Extract the (X, Y) coordinate from the center of the cell holding the provided text.  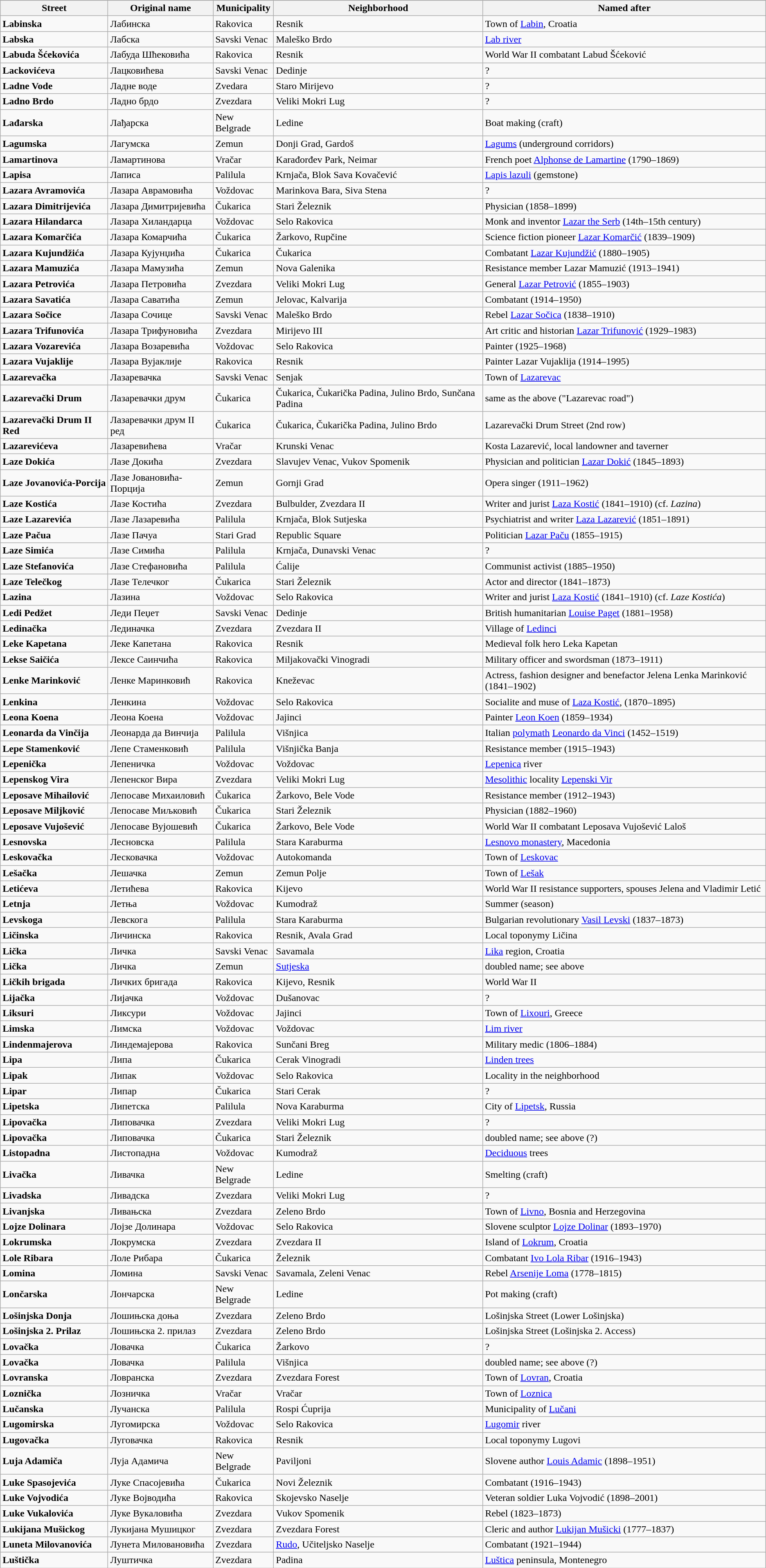
Лунета Миловановића (160, 1545)
Lenke Marinković (54, 681)
Laze Simića (54, 551)
Leke Kapetana (54, 644)
Kosta Lazarević, local landowner and taverner (624, 446)
Ledinačka (54, 628)
Medieval folk hero Leka Kapetan (624, 644)
Лепе Стаменковић (160, 748)
Novi Železnik (378, 1482)
Ладне воде (160, 86)
Resistance member Lazar Mamuzić (1913–1941) (624, 268)
Actress, fashion designer and benefactor Jelena Lenka Marinković (1841–1902) (624, 681)
Лазе Костића (160, 504)
Лепосаве Михаиловић (160, 795)
Village of Ledinci (624, 628)
Town of Livno, Bosnia and Herzegovina (624, 1211)
Ленкина (160, 702)
Лазара Димитријевића (160, 206)
Лазара Саватића (160, 299)
Левскога (160, 920)
Local toponymy Lugovi (624, 1440)
Krnjača, Blok Sava Kovačević (378, 175)
Lackovićeva (54, 70)
Combatant Ivo Lola Ribar (1916–1943) (624, 1258)
Leonarda da Vinčija (54, 733)
Železnik (378, 1258)
Nova Galenika (378, 268)
Sunčani Breg (378, 1044)
Veteran soldier Luka Vojvodić (1898–2001) (624, 1498)
Leskovačka (54, 857)
Painter Lazar Vujaklija (1914–1995) (624, 362)
Лепосаве Вујошевић (160, 826)
Лошињска 2. прилаз (160, 1331)
Psychiatrist and writer Laza Lazarević (1851–1891) (624, 520)
Lomina (54, 1273)
Actor and director (1841–1873) (624, 582)
Лепосаве Миљковић (160, 811)
Senjak (378, 377)
Žarkovo (378, 1347)
Lazara Hilandarca (54, 222)
Лексе Саинчића (160, 659)
Lazara Vozarevića (54, 346)
Luke Vojvodića (54, 1498)
Paviljoni (378, 1461)
Luštica peninsula, Montenegro (624, 1560)
Лабуда Шћековића (160, 55)
Lole Ribara (54, 1258)
Mirijevo III (378, 331)
Physician and politician Lazar Dokić (1845–1893) (624, 461)
Lošinjska 2. Prilaz (54, 1331)
Krnjača, Blok Sutjeska (378, 520)
Летња (160, 904)
Sutjeska (378, 966)
Lazara Vujaklije (54, 362)
Monk and inventor Lazar the Serb (14th–15th century) (624, 222)
Mesolithic locality Lepenski Vir (624, 780)
Kijevo (378, 889)
Лоле Рибара (160, 1258)
Листопадна (160, 1153)
Lab river (624, 39)
Линдемајерова (160, 1044)
Lagumska (54, 144)
Luja Adamiča (54, 1461)
Summer (season) (624, 904)
Lugomir river (624, 1424)
Town of Loznica (624, 1393)
Lepenička (54, 764)
Rebel Arsenije Loma (1778–1815) (624, 1273)
Labinska (54, 24)
Smelting (craft) (624, 1174)
Lazara Savatića (54, 299)
Лукијана Мушицког (160, 1529)
Resnik, Avala Grad (378, 935)
Leona Koena (54, 717)
Лазе Докића (160, 461)
Lošinjska Street (Lošinjska 2. Access) (624, 1331)
Slovene author Louis Adamic (1898–1951) (624, 1461)
Лазаревачки друм II ред (160, 425)
British humanitarian Louise Paget (1881–1958) (624, 613)
Лешачка (160, 873)
Липар (160, 1091)
Лабинска (160, 24)
Ladne Vode (54, 86)
French poet Alphonse de Lamartine (1790–1869) (624, 159)
World War II combatant Labud Šćeković (624, 55)
Lamartinova (54, 159)
Lim river (624, 1029)
Леона Коена (160, 717)
Lazarevačka (54, 377)
Town of Leskovac (624, 857)
Лагумска (160, 144)
Лединачка (160, 628)
Luštička (54, 1560)
Лазаревачка (160, 377)
Locality in the neighborhood (624, 1075)
Resistance member (1912–1943) (624, 795)
Lapisa (54, 175)
Slavujev Venac, Vukov Spomenik (378, 461)
Leposave Miljković (54, 811)
Lazarevački Drum II Red (54, 425)
Ликсури (160, 1013)
Лазара Трифуновића (160, 331)
Лазе Симића (160, 551)
Лесновска (160, 842)
Лазаревићева (160, 446)
Rebel (1823–1873) (624, 1513)
Skojevsko Naselje (378, 1498)
Liksuri (54, 1013)
Donji Grad, Gardoš (378, 144)
Laze Pačua (54, 535)
Luke Spasojevića (54, 1482)
Лозничка (160, 1393)
Лазара Аврамовића (160, 190)
City of Lipetsk, Russia (624, 1107)
Лацковићева (160, 70)
Jelovac, Kalvarija (378, 299)
Municipality of Lučani (624, 1409)
Listopadna (54, 1153)
Science fiction pioneer Lazar Komarčić (1839–1909) (624, 237)
Lugovačka (54, 1440)
Lipa (54, 1060)
Town of Lovran, Croatia (624, 1378)
Луговачка (160, 1440)
Town of Lazarevac (624, 377)
Military officer and swordsman (1873–1911) (624, 659)
Lesnovo monastery, Macedonia (624, 842)
Лазара Хиландарца (160, 222)
Лазе Лазаревића (160, 520)
Lazara Mamuzića (54, 268)
Labska (54, 39)
Livačka (54, 1174)
Italian polymath Leonardo da Vinci (1452–1519) (624, 733)
Stari Cerak (378, 1091)
Lošinjska Street (Lower Lošinjska) (624, 1316)
Лазина (160, 597)
Rospi Ćuprija (378, 1409)
Лимска (160, 1029)
Ličinska (54, 935)
Krnjača, Dunavski Venac (378, 551)
Savamala, Zeleni Venac (378, 1273)
Neighborhood (378, 8)
Nova Karaburma (378, 1107)
Lipetska (54, 1107)
Livanjska (54, 1211)
Gornji Grad (378, 483)
Ламартинова (160, 159)
Lučanska (54, 1409)
Lesnovska (54, 842)
Lazara Sočice (54, 315)
doubled name; see above (624, 966)
Lazarevićeva (54, 446)
Ličkih brigada (54, 982)
Лабска (160, 39)
Painter (1925–1968) (624, 346)
Deciduous trees (624, 1153)
Lešačka (54, 873)
Леке Капетана (160, 644)
Žarkovo, Rupčine (378, 237)
Čukarica, Čukarička Padina, Julino Brdo (378, 425)
Labuda Šćekovića (54, 55)
Лазе Телечког (160, 582)
Slovene sculptor Lojze Dolinar (1893–1970) (624, 1226)
Ливачка (160, 1174)
Laze Stefanovića (54, 566)
Лазе Стефановића (160, 566)
Лазара Сочице (160, 315)
Krunski Venac (378, 446)
Laze Telečkog (54, 582)
Лаписа (160, 175)
Луке Вукаловића (160, 1513)
Bulbulder, Zvezdara II (378, 504)
Лазара Мамузића (160, 268)
Ломина (160, 1273)
Autokomanda (378, 857)
Липак (160, 1075)
Loznička (54, 1393)
Leposave Vujošević (54, 826)
Lagums (underground corridors) (624, 144)
Art critic and historian Lazar Trifunović (1929–1983) (624, 331)
Лијачка (160, 998)
Леонарда да Винчија (160, 733)
Višnjička Banja (378, 748)
Karađorđev Park, Neimar (378, 159)
World War II resistance supporters, spouses Jelena and Vladimir Letić (624, 889)
Street (54, 8)
Named after (624, 8)
Ливањска (160, 1211)
Lindenmajerova (54, 1044)
Lazara Komarčića (54, 237)
same as the above ("Lazarevac road") (624, 398)
Lošinjska Donja (54, 1316)
Lazara Avramovića (54, 190)
Boat making (craft) (624, 123)
Lepenskog Vira (54, 780)
Ленке Маринковић (160, 681)
Town of Labin, Croatia (624, 24)
Lazarevački Drum Street (2nd row) (624, 425)
Ledi Pedžet (54, 613)
Dušanovac (378, 998)
World War II (624, 982)
Politician Lazar Paču (1855–1915) (624, 535)
Livadska (54, 1195)
Lika region, Croatia (624, 951)
Лојзе Долинара (160, 1226)
Combatant (1914–1950) (624, 299)
Luke Vukalovića (54, 1513)
Lazara Trifunovića (54, 331)
Лугомирска (160, 1424)
Town of Lixouri, Greece (624, 1013)
Laze Dokića (54, 461)
Cleric and author Lukijan Mušicki (1777–1837) (624, 1529)
Vukov Spomenik (378, 1513)
Ćalije (378, 566)
Physician (1882–1960) (624, 811)
Military medic (1806–1884) (624, 1044)
Лазара Комарчића (160, 237)
Writer and jurist Laza Kostić (1841–1910) (cf. Laze Kostića) (624, 597)
Letnja (54, 904)
Лончарска (160, 1294)
Miljakovački Vinogradi (378, 659)
Lazarevački Drum (54, 398)
Socialite and muse of Laza Kostić, (1870–1895) (624, 702)
Stari Grad (243, 535)
Island of Lokrum, Croatia (624, 1242)
Lazara Petrovića (54, 284)
Lončarska (54, 1294)
Ладно брдо (160, 101)
Личинска (160, 935)
Лазара Петровића (160, 284)
Staro Mirijevo (378, 86)
Lapis lazuli (gemstone) (624, 175)
Lugomirska (54, 1424)
Луке Војводића (160, 1498)
Painter Leon Koen (1859–1934) (624, 717)
Лепеничка (160, 764)
Ловранска (160, 1378)
Rudo, Učiteljsko Naselje (378, 1545)
Laze Kostića (54, 504)
Republic Square (378, 535)
Лазара Вујаклије (160, 362)
Лучанска (160, 1409)
Lazina (54, 597)
Лазе Пачуа (160, 535)
Combatant (1921–1944) (624, 1545)
Rebel Lazar Sočica (1838–1910) (624, 315)
Ливадска (160, 1195)
Marinkova Bara, Siva Stena (378, 190)
Laze Jovanovića-Porcija (54, 483)
Cerak Vinogradi (378, 1060)
Linden trees (624, 1060)
Lepenica river (624, 764)
Lojze Dolinara (54, 1226)
Physician (1858–1899) (624, 206)
Lipak (54, 1075)
Kijevo, Resnik (378, 982)
Čukarica, Čukarička Padina, Julino Brdo, Sunčana Padina (378, 398)
Writer and jurist Laza Kostić (1841–1910) (cf. Lazina) (624, 504)
Lazara Dimitrijevića (54, 206)
Letićeva (54, 889)
Communist activist (1885–1950) (624, 566)
Municipality (243, 8)
Zvedara (243, 86)
Lokrumska (54, 1242)
Лепенског Вира (160, 780)
Lijačka (54, 998)
General Lazar Petrović (1855–1903) (624, 284)
Bulgarian revolutionary Vasil Levski (1837–1873) (624, 920)
Ladno Brdo (54, 101)
Lađarska (54, 123)
Levskoga (54, 920)
Lenkina (54, 702)
Zemun Polje (378, 873)
Lukijana Mušickog (54, 1529)
Лазе Јовановића-Порција (160, 483)
Лесковачка (160, 857)
Original name (160, 8)
Лађарска (160, 123)
Луја Адамича (160, 1461)
Pot making (craft) (624, 1294)
Luneta Milovanovića (54, 1545)
Лазара Возаревића (160, 346)
Combatant Lazar Kujundžić (1880–1905) (624, 253)
Padina (378, 1560)
Lovranska (54, 1378)
Лазаревачки друм (160, 398)
Личких бригада (160, 982)
Липетска (160, 1107)
Savamala (378, 951)
Лазара Кујунџића (160, 253)
Lekse Saičića (54, 659)
Resistance member (1915–1943) (624, 748)
Limska (54, 1029)
Kneževac (378, 681)
Летићева (160, 889)
Lipar (54, 1091)
Луке Спасојевића (160, 1482)
Леди Пеџет (160, 613)
Combatant (1916–1943) (624, 1482)
Лошињска доња (160, 1316)
Leposave Mihailović (54, 795)
Lazara Kujundžića (54, 253)
Town of Lešak (624, 873)
Локрумска (160, 1242)
Lepe Stamenković (54, 748)
Opera singer (1911–1962) (624, 483)
World War II combatant Leposava Vujošević Laloš (624, 826)
Local toponymy Ličina (624, 935)
Луштичка (160, 1560)
Липа (160, 1060)
Laze Lazarevića (54, 520)
